Search for the cell housing the specified text and yield its (X, Y) center coordinate. 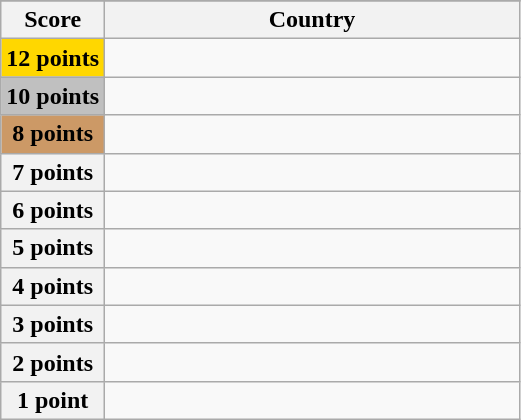
7 points (53, 172)
12 points (53, 58)
Score (53, 20)
2 points (53, 362)
Country (312, 20)
6 points (53, 210)
1 point (53, 400)
3 points (53, 324)
10 points (53, 96)
8 points (53, 134)
4 points (53, 286)
5 points (53, 248)
